Find where the given text appears and provide that cell's center as (x, y) coordinate. 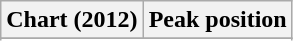
Chart (2012) (72, 20)
Peak position (218, 20)
